Search for the cell housing the specified text and yield its (x, y) center coordinate. 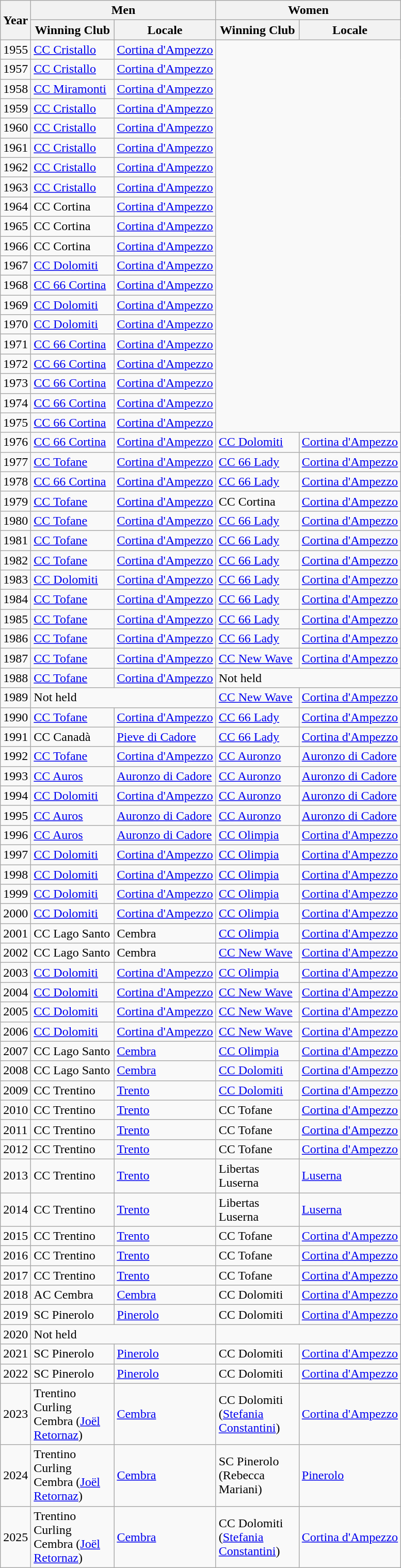
2013 (15, 1175)
SC Pinerolo (Rebecca Mariani) (257, 1476)
1991 (15, 737)
1998 (15, 875)
1987 (15, 658)
1969 (15, 305)
1968 (15, 285)
1993 (15, 776)
Pieve di Cadore (165, 737)
1957 (15, 69)
2025 (15, 1537)
1965 (15, 226)
CC Miramonti (72, 89)
1984 (15, 600)
1961 (15, 148)
1966 (15, 246)
2004 (15, 992)
2023 (15, 1414)
1975 (15, 423)
2021 (15, 1354)
1973 (15, 383)
2016 (15, 1256)
1982 (15, 560)
1989 (15, 698)
1990 (15, 717)
2010 (15, 1110)
2008 (15, 1071)
CC Canadà (72, 737)
AC Cembra (72, 1295)
2007 (15, 1051)
2020 (15, 1334)
2019 (15, 1315)
1985 (15, 619)
2002 (15, 953)
2014 (15, 1209)
2009 (15, 1090)
2001 (15, 933)
1981 (15, 540)
Women (308, 10)
2018 (15, 1295)
1963 (15, 187)
1970 (15, 325)
1976 (15, 442)
1988 (15, 678)
2022 (15, 1373)
1972 (15, 364)
2000 (15, 914)
2005 (15, 1012)
1971 (15, 344)
2024 (15, 1476)
Men (123, 10)
1955 (15, 50)
2015 (15, 1236)
1995 (15, 815)
1958 (15, 89)
Year (15, 20)
1986 (15, 639)
1959 (15, 108)
1960 (15, 128)
2011 (15, 1129)
2012 (15, 1149)
1979 (15, 501)
1964 (15, 206)
1962 (15, 167)
1967 (15, 266)
1996 (15, 835)
2003 (15, 973)
1974 (15, 403)
2017 (15, 1275)
1997 (15, 854)
1992 (15, 756)
1980 (15, 521)
1978 (15, 481)
1983 (15, 580)
1999 (15, 894)
1977 (15, 462)
1994 (15, 796)
2006 (15, 1031)
